Search for the cell housing the specified text and yield its (X, Y) center coordinate. 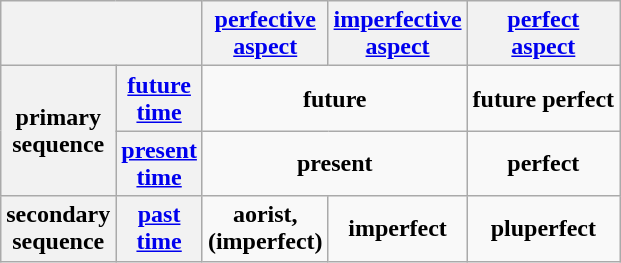
future (334, 98)
perfectiveaspect (265, 34)
imperfectiveaspect (398, 34)
imperfect (398, 228)
primarysequence (58, 131)
pluperfect (544, 228)
secondarysequence (58, 228)
perfect (544, 164)
futuretime (160, 98)
aorist,(imperfect) (265, 228)
presenttime (160, 164)
perfectaspect (544, 34)
present (334, 164)
pasttime (160, 228)
future perfect (544, 98)
